Find where the given text appears and provide that cell's center as [x, y] coordinate. 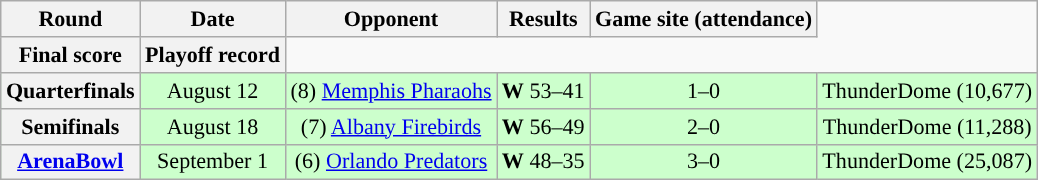
1–0 [704, 90]
August 12 [212, 90]
(8) Memphis Pharaohs [390, 90]
ThunderDome (11,288) [927, 126]
August 18 [212, 126]
(7) Albany Firebirds [390, 126]
W 48–35 [544, 162]
ThunderDome (10,677) [927, 90]
Game site (attendance) [704, 18]
Opponent [390, 18]
Round [70, 18]
Date [212, 18]
Results [544, 18]
Quarterfinals [70, 90]
3–0 [704, 162]
Playoff record [212, 54]
W 53–41 [544, 90]
ArenaBowl [70, 162]
(6) Orlando Predators [390, 162]
2–0 [704, 126]
September 1 [212, 162]
Final score [70, 54]
W 56–49 [544, 126]
Semifinals [70, 126]
ThunderDome (25,087) [927, 162]
